Identify which cell holds the provided text, then report its (X, Y) central coordinate. 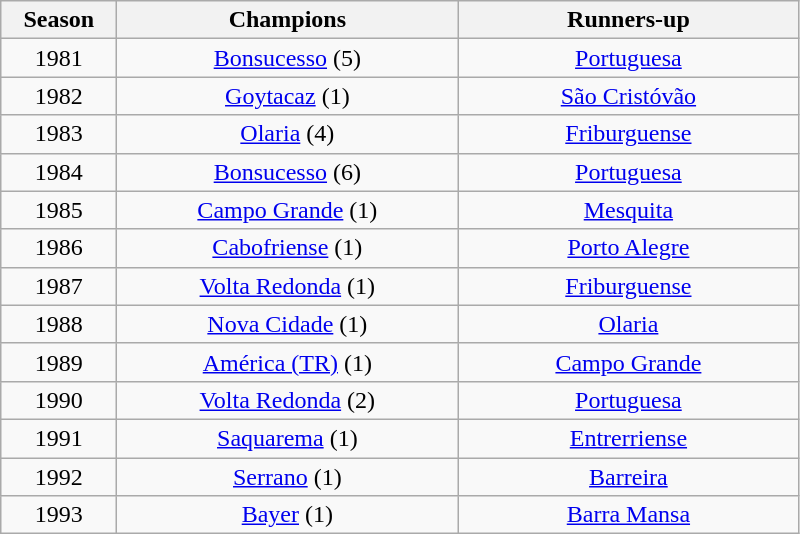
1989 (59, 362)
1985 (59, 210)
Nova Cidade (1) (288, 324)
Champions (288, 20)
1993 (59, 515)
Porto Alegre (628, 248)
1983 (59, 134)
Olaria (628, 324)
Runners-up (628, 20)
Season (59, 20)
1990 (59, 400)
Volta Redonda (1) (288, 286)
1981 (59, 58)
Barreira (628, 477)
Entrerriense (628, 438)
Olaria (4) (288, 134)
1986 (59, 248)
Barra Mansa (628, 515)
1988 (59, 324)
1982 (59, 96)
Cabofriense (1) (288, 248)
Bonsucesso (5) (288, 58)
Bayer (1) (288, 515)
Goytacaz (1) (288, 96)
Bonsucesso (6) (288, 172)
Campo Grande (628, 362)
1987 (59, 286)
Volta Redonda (2) (288, 400)
América (TR) (1) (288, 362)
1991 (59, 438)
1992 (59, 477)
São Cristóvão (628, 96)
Saquarema (1) (288, 438)
1984 (59, 172)
Campo Grande (1) (288, 210)
Serrano (1) (288, 477)
Mesquita (628, 210)
